Locate the cell with the specified text and output its [x, y] center coordinate. 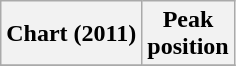
Peakposition [188, 34]
Chart (2011) [72, 34]
